Locate the cell with the specified text and output its (X, Y) center coordinate. 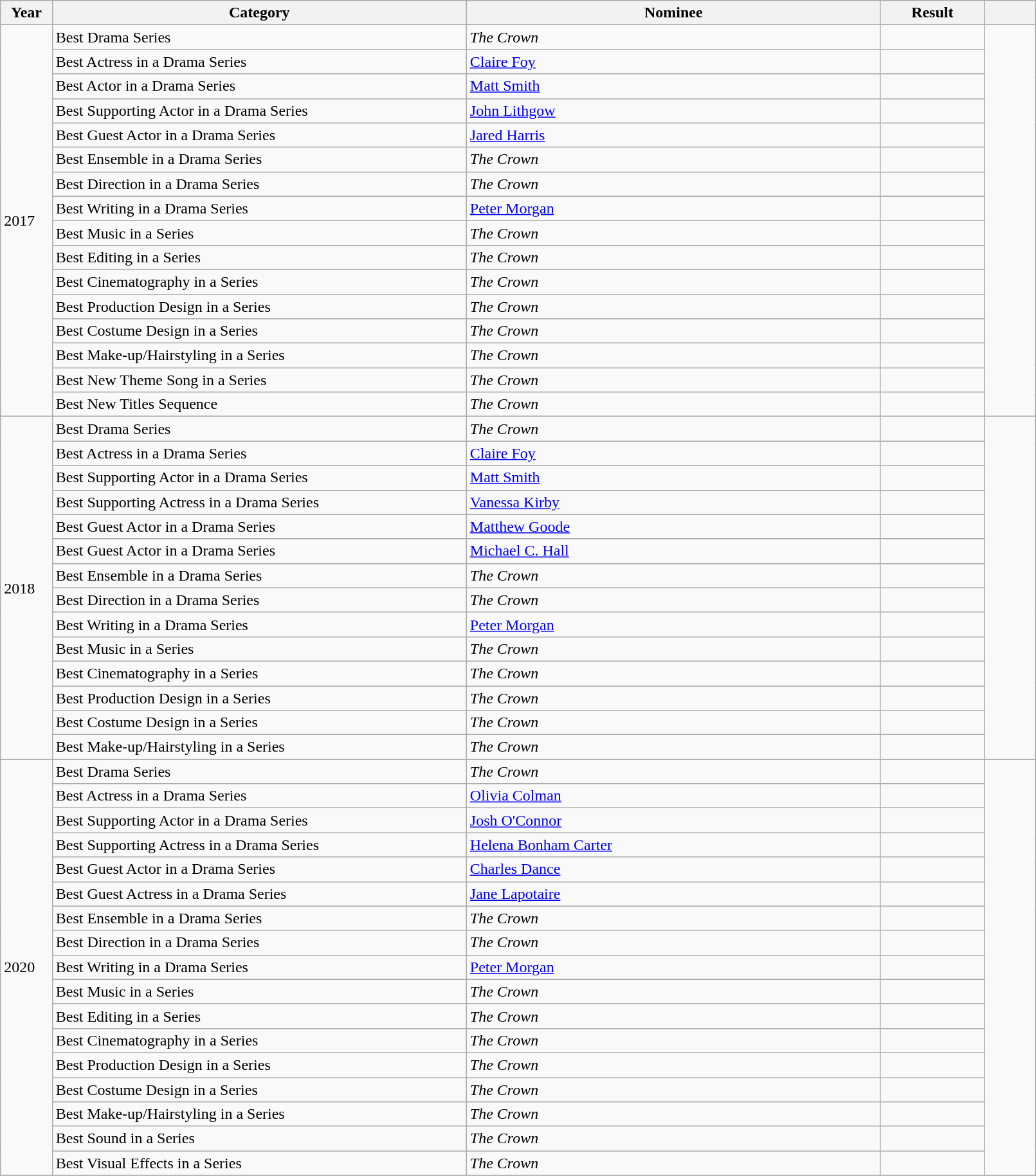
Best New Titles Sequence (259, 404)
2017 (26, 221)
John Lithgow (673, 111)
2020 (26, 967)
Best New Theme Song in a Series (259, 380)
Nominee (673, 13)
Helena Bonham Carter (673, 845)
Category (259, 13)
Best Sound in a Series (259, 1139)
Matthew Goode (673, 527)
Best Visual Effects in a Series (259, 1163)
2018 (26, 588)
Jane Lapotaire (673, 894)
Best Guest Actress in a Drama Series (259, 894)
Josh O'Connor (673, 820)
Michael C. Hall (673, 551)
Year (26, 13)
Olivia Colman (673, 796)
Charles Dance (673, 869)
Best Actor in a Drama Series (259, 86)
Vanessa Kirby (673, 502)
Result (932, 13)
Jared Harris (673, 135)
